Find where the given text appears and provide that cell's center as [x, y] coordinate. 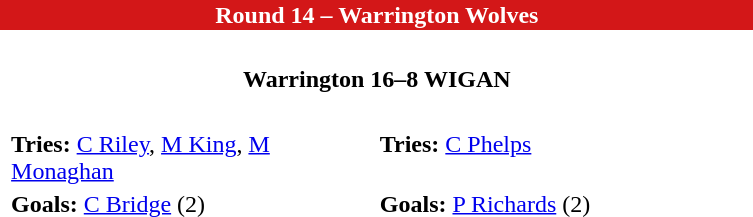
Tries: C Riley, M King, M Monaghan [193, 158]
Tries: C Phelps [561, 158]
Warrington 16–8 WIGAN [376, 79]
Round 14 – Warrington Wolves [377, 15]
